From the cell containing the given text, extract its center point as (x, y) coordinate. 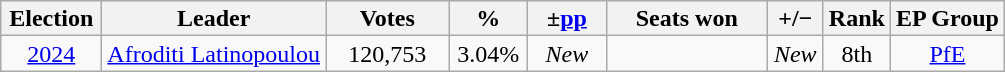
Votes (388, 18)
±pp (568, 18)
PfE (947, 54)
2024 (52, 54)
Afroditi Latinopoulou (214, 54)
EP Group (947, 18)
Seats won (686, 18)
Election (52, 18)
120,753 (388, 54)
Leader (214, 18)
3.04% (488, 54)
8th (856, 54)
+/− (795, 18)
% (488, 18)
Rank (856, 18)
